Capture the cell that displays the provided text and extract its (x, y) central coordinate. 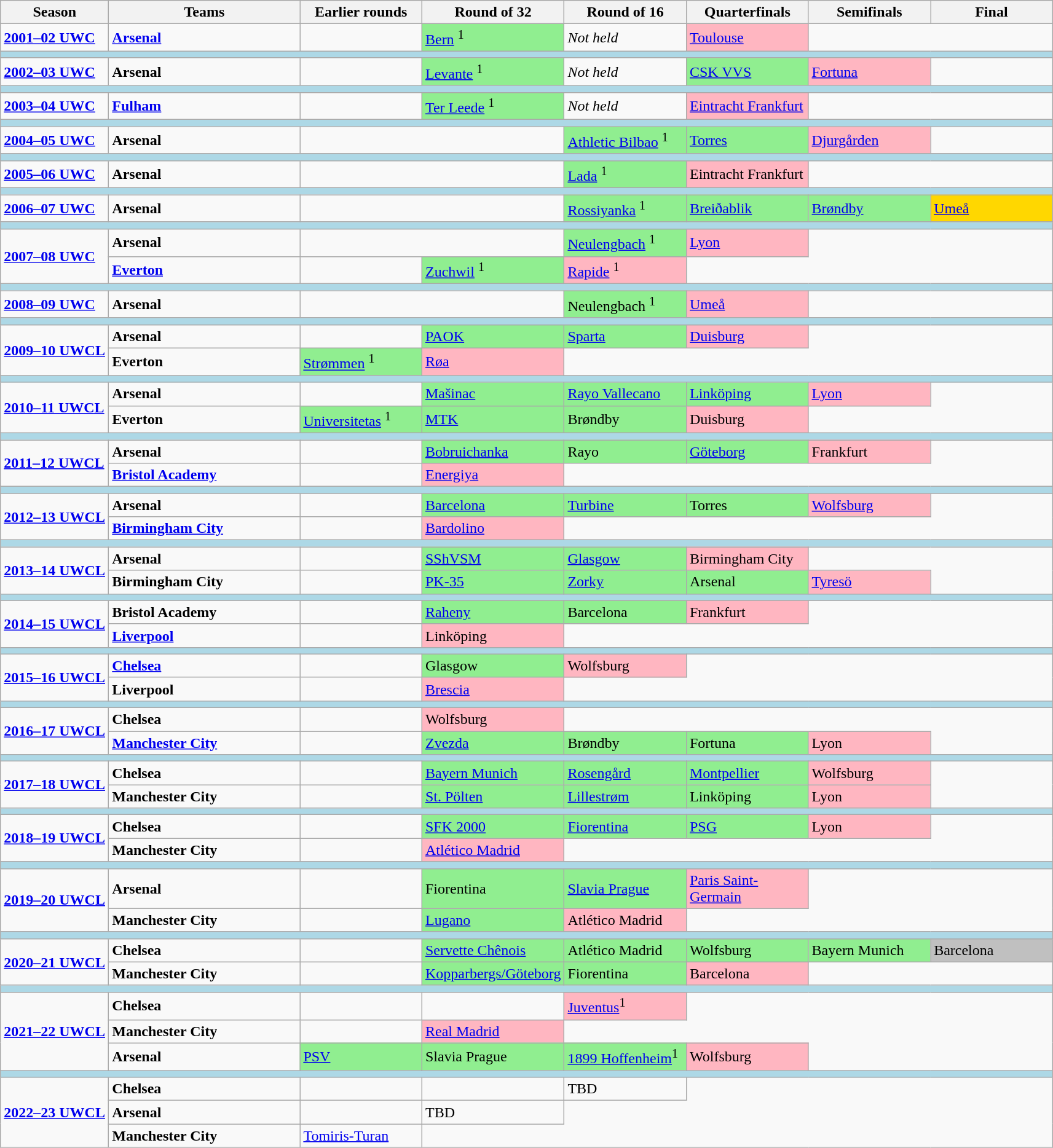
MTK (493, 419)
2006–07 UWC (55, 209)
Kopparbergs/Göteborg (493, 973)
2018–19 UWCL (55, 838)
Tyresö (869, 582)
Paris Saint-Germain (747, 889)
Rosengård (626, 773)
Montpellier (747, 773)
Zorky (626, 582)
Rossiyanka 1 (626, 209)
2015–16 UWCL (55, 677)
1899 Hoffenheim1 (626, 1057)
2021–22 UWCL (55, 1031)
2007–08 UWC (55, 257)
Djurgården (869, 140)
PK-35 (493, 582)
Tomiris-Turan (361, 1136)
Brescia (493, 689)
2020–21 UWCL (55, 962)
Round of 16 (626, 12)
PSV (361, 1057)
Zvezda (493, 743)
Zuchwil 1 (493, 270)
Levante 1 (493, 71)
2012–13 UWCL (55, 517)
PSG (747, 827)
Lada 1 (626, 175)
Raheny (493, 612)
2017–18 UWCL (55, 785)
Mašinac (493, 394)
PAOK (493, 336)
Rapide 1 (626, 270)
Lugano (493, 920)
2002–03 UWC (55, 71)
Earlier rounds (361, 12)
Final (992, 12)
2019–20 UWCL (55, 900)
Universitetas 1 (361, 419)
Göteborg (747, 452)
Energiya (493, 475)
Athletic Bilbao 1 (626, 140)
Juventus1 (626, 1007)
2008–09 UWC (55, 305)
2016–17 UWCL (55, 731)
2022–23 UWCL (55, 1112)
CSK VVS (747, 71)
2001–02 UWC (55, 38)
Round of 32 (493, 12)
Bern 1 (493, 38)
Breiðablik (747, 209)
Teams (204, 12)
2005–06 UWC (55, 175)
Servette Chênois (493, 950)
Bobruichanka (493, 452)
Bardolino (493, 529)
Strømmen 1 (361, 361)
Røa (493, 361)
Fulham (204, 106)
Ter Leede 1 (493, 106)
Lillestrøm (626, 796)
2011–12 UWCL (55, 463)
2014–15 UWCL (55, 624)
Semifinals (869, 12)
St. Pölten (493, 796)
Toulouse (747, 38)
2009–10 UWCL (55, 350)
2004–05 UWC (55, 140)
2003–04 UWC (55, 106)
SShVSM (493, 559)
Sparta (626, 336)
2010–11 UWCL (55, 408)
Real Madrid (493, 1031)
Rayo (626, 452)
Season (55, 12)
2013–14 UWCL (55, 570)
Quarterfinals (747, 12)
Turbine (626, 505)
SFK 2000 (493, 827)
Rayo Vallecano (626, 394)
